Search for the cell housing the specified text and yield its [X, Y] center coordinate. 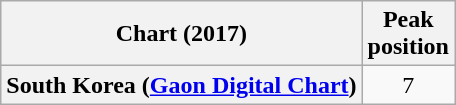
South Korea (Gaon Digital Chart) [182, 85]
Chart (2017) [182, 34]
Peakposition [408, 34]
7 [408, 85]
